Provide the [X, Y] coordinate of the cell's center where the given text is located.  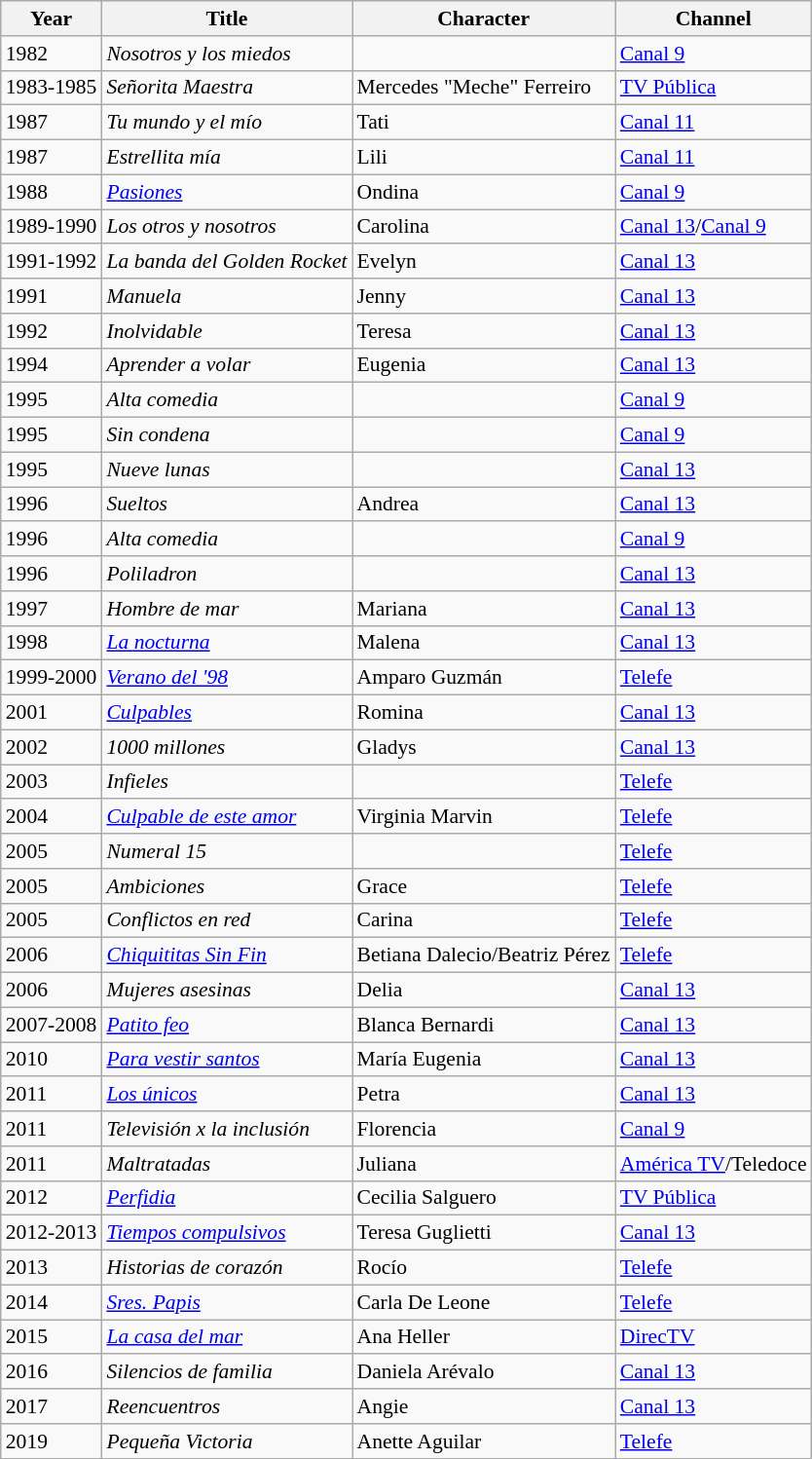
Los únicos [226, 1095]
1989-1990 [52, 227]
Verano del '98 [226, 678]
Ana Heller [484, 1337]
Lili [484, 158]
2003 [52, 782]
Patito feo [226, 1025]
Para vestir santos [226, 1060]
Estrellita mía [226, 158]
1994 [52, 365]
2007-2008 [52, 1025]
Year [52, 19]
Romina [484, 713]
Character [484, 19]
2016 [52, 1372]
Ambiciones [226, 886]
Conflictos en red [226, 920]
DirecTV [714, 1337]
2019 [52, 1441]
Carina [484, 920]
2002 [52, 747]
Carolina [484, 227]
1992 [52, 331]
Daniela Arévalo [484, 1372]
Hombre de mar [226, 609]
Juliana [484, 1164]
Evelyn [484, 262]
Señorita Maestra [226, 88]
Malena [484, 643]
Reencuentros [226, 1406]
Angie [484, 1406]
Eugenia [484, 365]
Nueve lunas [226, 469]
Title [226, 19]
1997 [52, 609]
1999-2000 [52, 678]
Gladys [484, 747]
Maltratadas [226, 1164]
1000 millones [226, 747]
1991 [52, 296]
2012 [52, 1198]
La nocturna [226, 643]
Numeral 15 [226, 851]
Betiana Dalecio/Beatriz Pérez [484, 955]
Manuela [226, 296]
Aprender a volar [226, 365]
Carla De Leone [484, 1302]
Andrea [484, 505]
1982 [52, 54]
Tati [484, 123]
2013 [52, 1268]
Amparo Guzmán [484, 678]
Mujeres asesinas [226, 991]
2014 [52, 1302]
Sin condena [226, 435]
Channel [714, 19]
Tu mundo y el mío [226, 123]
Mercedes "Meche" Ferreiro [484, 88]
Sueltos [226, 505]
María Eugenia [484, 1060]
Teresa [484, 331]
Anette Aguilar [484, 1441]
Ondina [484, 192]
Culpables [226, 713]
Teresa Guglietti [484, 1233]
Petra [484, 1095]
1991-1992 [52, 262]
Cecilia Salguero [484, 1198]
Culpable de este amor [226, 817]
Los otros y nosotros [226, 227]
2012-2013 [52, 1233]
Nosotros y los miedos [226, 54]
1988 [52, 192]
2001 [52, 713]
Delia [484, 991]
2017 [52, 1406]
América TV/Teledoce [714, 1164]
2004 [52, 817]
Historias de corazón [226, 1268]
Poliladron [226, 574]
Perfidia [226, 1198]
Mariana [484, 609]
Canal 13/Canal 9 [714, 227]
Jenny [484, 296]
2015 [52, 1337]
1983-1985 [52, 88]
Infieles [226, 782]
Pasiones [226, 192]
Inolvidable [226, 331]
1998 [52, 643]
Chiquititas Sin Fin [226, 955]
Rocío [484, 1268]
Sres. Papis [226, 1302]
Silencios de familia [226, 1372]
Florencia [484, 1129]
Virginia Marvin [484, 817]
2010 [52, 1060]
Blanca Bernardi [484, 1025]
Tiempos compulsivos [226, 1233]
Televisión x la inclusión [226, 1129]
La casa del mar [226, 1337]
Grace [484, 886]
Pequeña Victoria [226, 1441]
La banda del Golden Rocket [226, 262]
